Pinpoint the cell where the given text exists, returning its (x, y) midpoint coordinate. 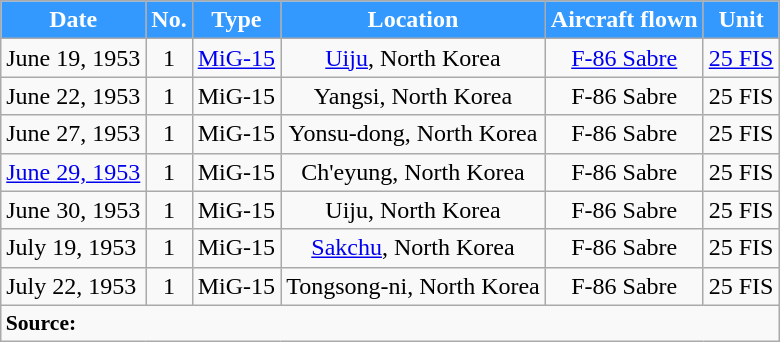
Yonsu-dong, North Korea (414, 134)
Location (414, 20)
June 27, 1953 (74, 134)
July 22, 1953 (74, 286)
Source: (390, 323)
June 22, 1953 (74, 96)
Aircraft flown (624, 20)
Date (74, 20)
Sakchu, North Korea (414, 248)
No. (169, 20)
Unit (741, 20)
Yangsi, North Korea (414, 96)
July 19, 1953 (74, 248)
June 19, 1953 (74, 58)
Type (236, 20)
Ch'eyung, North Korea (414, 172)
June 30, 1953 (74, 210)
Tongsong-ni, North Korea (414, 286)
June 29, 1953 (74, 172)
